For the text-containing cell, return its midpoint in [x, y] coordinate format. 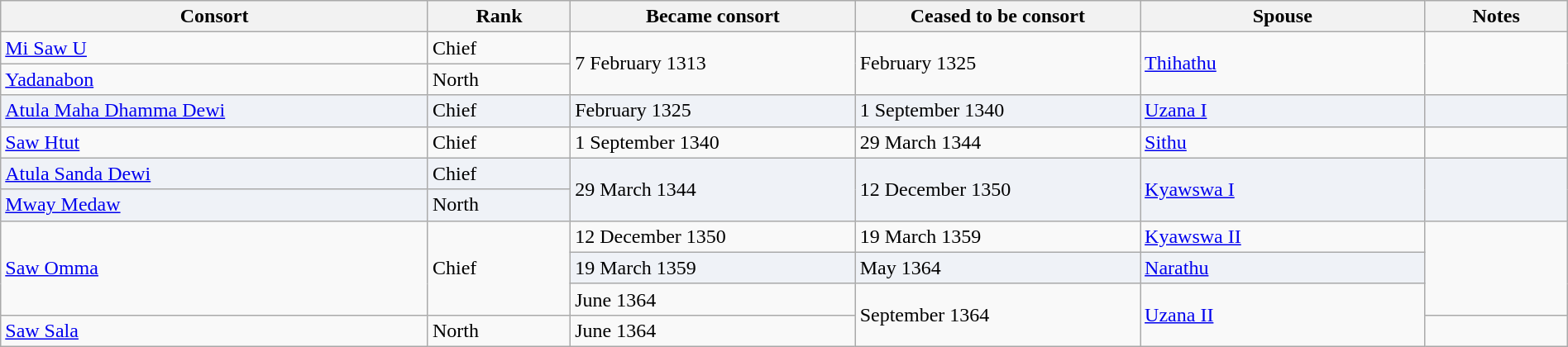
Became consort [713, 17]
Spouse [1283, 17]
Mway Medaw [215, 205]
Saw Htut [215, 142]
7 February 1313 [713, 64]
Kyawswa I [1283, 189]
Ceased to be consort [997, 17]
Saw Omma [215, 268]
Thihathu [1283, 64]
Narathu [1283, 268]
Consort [215, 17]
September 1364 [997, 315]
Rank [499, 17]
Yadanabon [215, 79]
Mi Saw U [215, 48]
Uzana I [1283, 111]
Kyawswa II [1283, 236]
Notes [1496, 17]
Saw Sala [215, 330]
Atula Sanda Dewi [215, 173]
Atula Maha Dhamma Dewi [215, 111]
Sithu [1283, 142]
May 1364 [997, 268]
Uzana II [1283, 315]
